Locate the cell with the specified text and output its (X, Y) center coordinate. 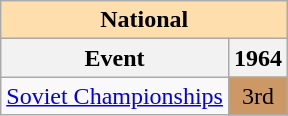
3rd (258, 96)
Event (115, 58)
National (144, 20)
1964 (258, 58)
Soviet Championships (115, 96)
